Determine the (x, y) coordinate at the center of the cell enclosing the given text.  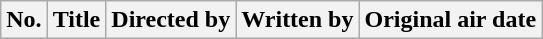
Directed by (171, 20)
Written by (298, 20)
No. (24, 20)
Title (76, 20)
Original air date (450, 20)
